Find where the given text appears and provide that cell's center as (X, Y) coordinate. 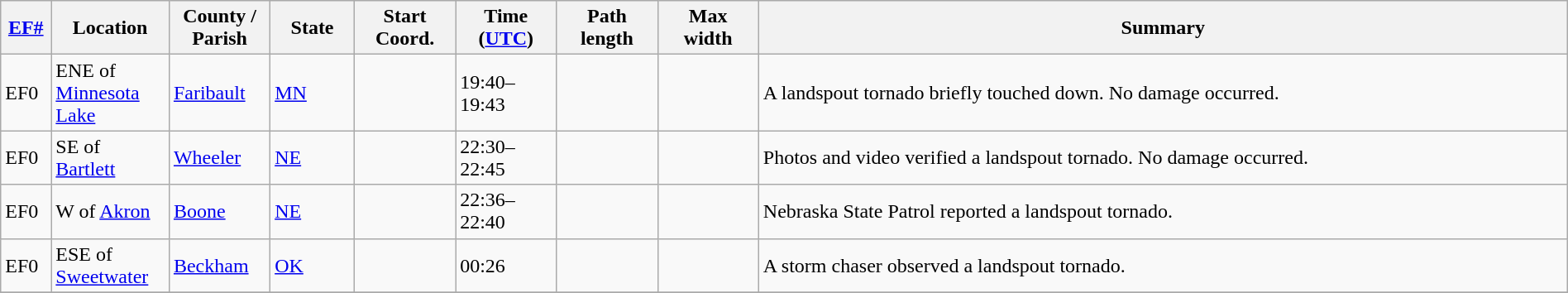
19:40–19:43 (506, 93)
Boone (219, 212)
Wheeler (219, 157)
Location (111, 28)
Max width (708, 28)
22:30–22:45 (506, 157)
SE of Bartlett (111, 157)
MN (313, 93)
Time (UTC) (506, 28)
EF# (26, 28)
Faribault (219, 93)
ENE of Minnesota Lake (111, 93)
00:26 (506, 265)
Summary (1163, 28)
W of Akron (111, 212)
A storm chaser observed a landspout tornado. (1163, 265)
Beckham (219, 265)
22:36–22:40 (506, 212)
Photos and video verified a landspout tornado. No damage occurred. (1163, 157)
State (313, 28)
A landspout tornado briefly touched down. No damage occurred. (1163, 93)
County / Parish (219, 28)
OK (313, 265)
Nebraska State Patrol reported a landspout tornado. (1163, 212)
Path length (607, 28)
Start Coord. (404, 28)
ESE of Sweetwater (111, 265)
